Return the (X, Y) coordinate for the center point of the cell that contains the specified text.  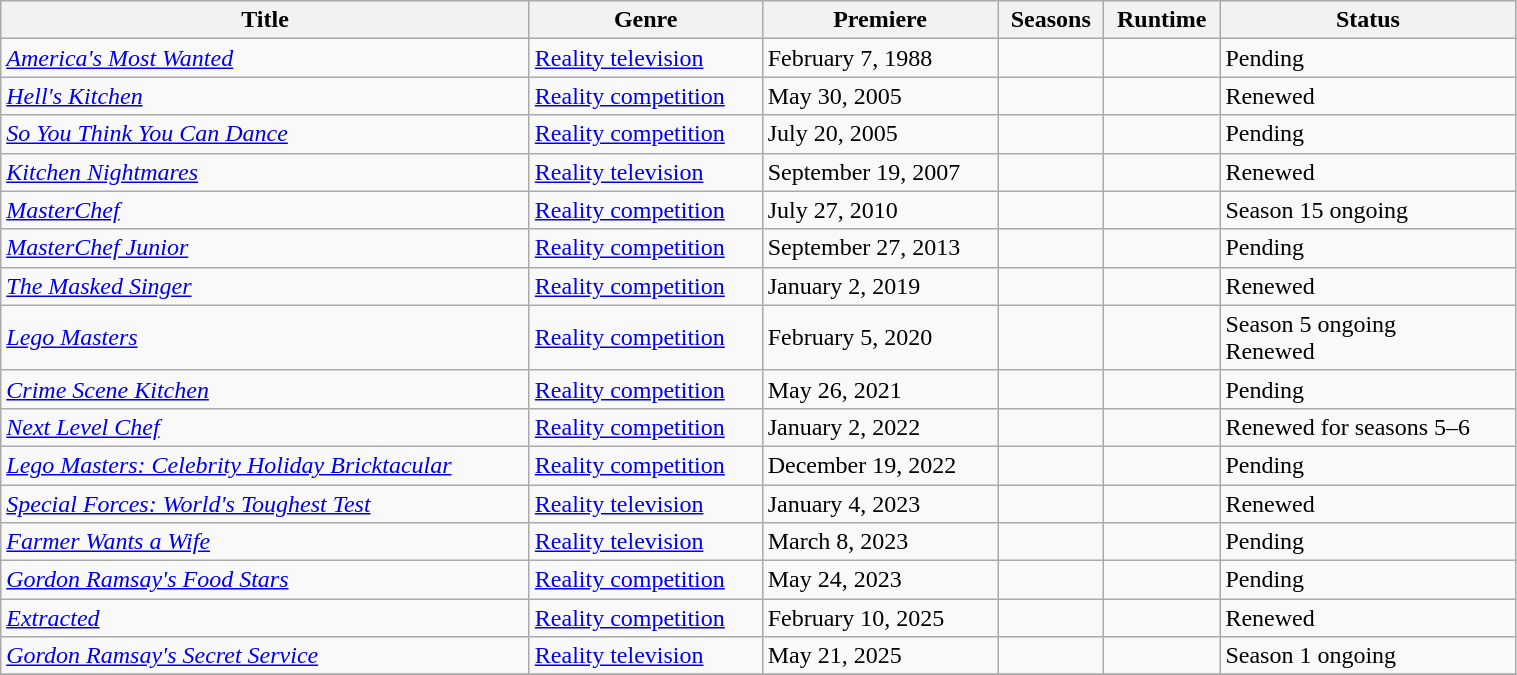
Next Level Chef (266, 427)
Special Forces: World's Toughest Test (266, 503)
January 4, 2023 (880, 503)
Kitchen Nightmares (266, 172)
May 21, 2025 (880, 656)
September 27, 2013 (880, 248)
Season 1 ongoing (1368, 656)
May 24, 2023 (880, 580)
Gordon Ramsay's Food Stars (266, 580)
January 2, 2022 (880, 427)
Extracted (266, 618)
January 2, 2019 (880, 286)
Farmer Wants a Wife (266, 542)
March 8, 2023 (880, 542)
Genre (646, 20)
December 19, 2022 (880, 465)
Lego Masters (266, 338)
The Masked Singer (266, 286)
Premiere (880, 20)
So You Think You Can Dance (266, 134)
Runtime (1162, 20)
February 10, 2025 (880, 618)
Title (266, 20)
Status (1368, 20)
May 26, 2021 (880, 389)
February 5, 2020 (880, 338)
MasterChef (266, 210)
Lego Masters: Celebrity Holiday Bricktacular (266, 465)
Crime Scene Kitchen (266, 389)
May 30, 2005 (880, 96)
Season 5 ongoingRenewed (1368, 338)
America's Most Wanted (266, 58)
July 20, 2005 (880, 134)
February 7, 1988 (880, 58)
July 27, 2010 (880, 210)
Hell's Kitchen (266, 96)
MasterChef Junior (266, 248)
Gordon Ramsay's Secret Service (266, 656)
Renewed for seasons 5–6 (1368, 427)
Season 15 ongoing (1368, 210)
September 19, 2007 (880, 172)
Seasons (1051, 20)
